Detect which cell encompasses the target text, then output its (x, y) center coordinate. 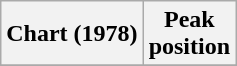
Peakposition (189, 34)
Chart (1978) (72, 34)
